Locate the cell with the specified text and output its [x, y] center coordinate. 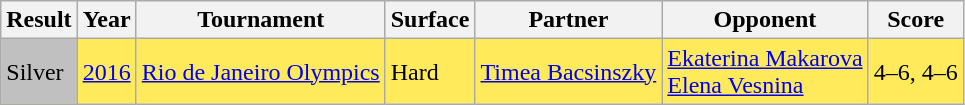
2016 [106, 72]
Ekaterina Makarova Elena Vesnina [765, 72]
Silver [39, 72]
Partner [568, 20]
Year [106, 20]
Surface [430, 20]
Hard [430, 72]
Opponent [765, 20]
Result [39, 20]
4–6, 4–6 [916, 72]
Tournament [260, 20]
Timea Bacsinszky [568, 72]
Score [916, 20]
Rio de Janeiro Olympics [260, 72]
